Return the [x, y] coordinate for the center point of the cell that contains the specified text.  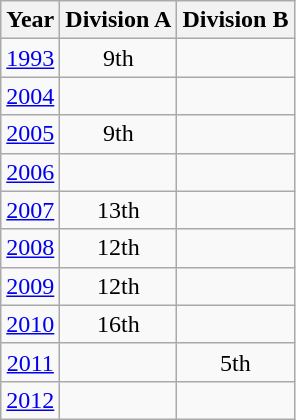
2004 [30, 96]
2005 [30, 134]
Division B [236, 20]
2011 [30, 362]
2007 [30, 210]
16th [118, 324]
2012 [30, 400]
Year [30, 20]
5th [236, 362]
2010 [30, 324]
13th [118, 210]
2008 [30, 248]
Division A [118, 20]
1993 [30, 58]
2006 [30, 172]
2009 [30, 286]
